Detect which cell encompasses the target text, then output its (x, y) center coordinate. 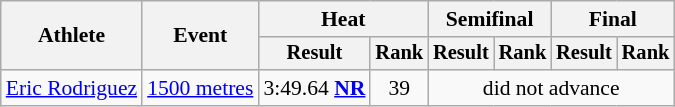
3:49.64 NR (314, 88)
Event (200, 36)
Heat (343, 19)
did not advance (551, 88)
Eric Rodriguez (72, 88)
39 (399, 88)
Athlete (72, 36)
Final (612, 19)
1500 metres (200, 88)
Semifinal (490, 19)
